Locate the cell with the specified text and output its [x, y] center coordinate. 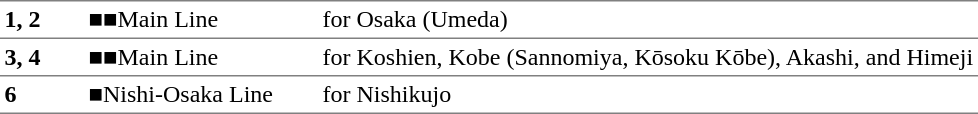
3, 4 [42, 57]
1, 2 [42, 20]
for Osaka (Umeda) [648, 20]
■Nishi-Osaka Line [201, 95]
for Nishikujo [648, 95]
for Koshien, Kobe (Sannomiya, Kōsoku Kōbe), Akashi, and Himeji [648, 57]
6 [42, 95]
